Return [X, Y] of the center of cell containing provided text 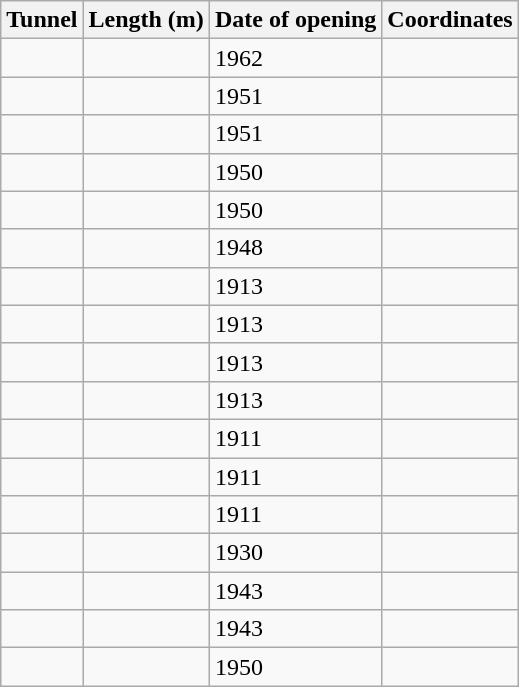
Date of opening [295, 20]
1962 [295, 58]
1930 [295, 553]
Length (m) [146, 20]
Tunnel [42, 20]
1948 [295, 248]
Coordinates [450, 20]
